For the text-containing cell, return its midpoint in (X, Y) coordinate format. 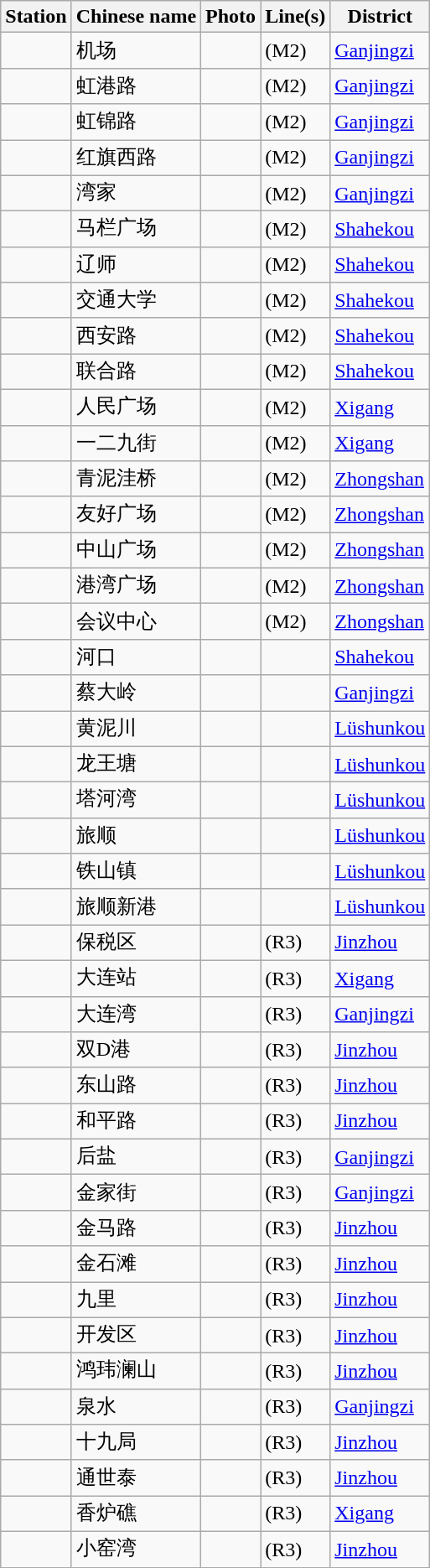
香炉礁 (136, 1514)
一二九街 (136, 443)
泉水 (136, 1407)
Line(s) (295, 17)
铁山镇 (136, 872)
湾家 (136, 193)
友好广场 (136, 515)
中山广场 (136, 550)
虹锦路 (136, 122)
西安路 (136, 335)
Chinese name (136, 17)
保税区 (136, 942)
马栏广场 (136, 230)
Photo (231, 17)
后盐 (136, 1157)
开发区 (136, 1335)
大连站 (136, 978)
人民广场 (136, 408)
东山路 (136, 1085)
黄泥川 (136, 729)
河口 (136, 657)
鸿玮澜山 (136, 1372)
虹港路 (136, 86)
小窑湾 (136, 1550)
和平路 (136, 1122)
会议中心 (136, 622)
十九局 (136, 1442)
District (381, 17)
大连湾 (136, 1015)
青泥洼桥 (136, 480)
九里 (136, 1300)
金石滩 (136, 1264)
蔡大岭 (136, 693)
联合路 (136, 372)
辽师 (136, 265)
红旗西路 (136, 158)
金家街 (136, 1192)
港湾广场 (136, 585)
龙王塘 (136, 765)
机场 (136, 50)
旅顺新港 (136, 907)
塔河湾 (136, 800)
交通大学 (136, 300)
金马路 (136, 1228)
旅顺 (136, 835)
Station (36, 17)
通世泰 (136, 1477)
双D港 (136, 1050)
